Pinpoint the cell where the given text exists, returning its (X, Y) midpoint coordinate. 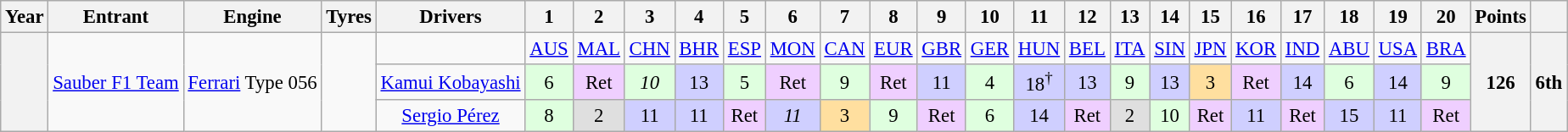
20 (1446, 17)
AUS (549, 49)
IND (1302, 49)
ESP (744, 49)
16 (1256, 17)
12 (1088, 17)
BHR (699, 49)
BRA (1446, 49)
MON (792, 49)
Points (1500, 17)
Sergio Pérez (451, 116)
Ferrari Type 056 (253, 83)
Tyres (349, 17)
CAN (845, 49)
GER (989, 49)
EUR (893, 49)
Drivers (451, 17)
Engine (253, 17)
HUN (1039, 49)
1 (549, 17)
7 (845, 17)
CHN (650, 49)
JPN (1210, 49)
BEL (1088, 49)
Year (25, 17)
Sauber F1 Team (115, 83)
19 (1397, 17)
ABU (1349, 49)
SIN (1169, 49)
6th (1548, 83)
18† (1039, 82)
MAL (599, 49)
Entrant (115, 17)
17 (1302, 17)
126 (1500, 83)
Kamui Kobayashi (451, 82)
KOR (1256, 49)
GBR (942, 49)
ITA (1130, 49)
USA (1397, 49)
18 (1349, 17)
